Find where the given text appears and provide that cell's center as [x, y] coordinate. 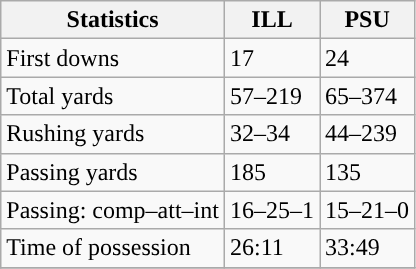
135 [368, 172]
ILL [272, 20]
57–219 [272, 96]
Passing: comp–att–int [113, 210]
44–239 [368, 134]
185 [272, 172]
Passing yards [113, 172]
32–34 [272, 134]
PSU [368, 20]
15–21–0 [368, 210]
First downs [113, 58]
Total yards [113, 96]
26:11 [272, 248]
65–374 [368, 96]
16–25–1 [272, 210]
33:49 [368, 248]
17 [272, 58]
Statistics [113, 20]
Rushing yards [113, 134]
24 [368, 58]
Time of possession [113, 248]
